Capture the cell that displays the provided text and extract its (X, Y) central coordinate. 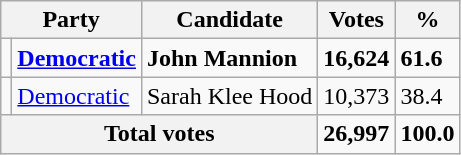
61.6 (428, 58)
Candidate (229, 20)
John Mannion (229, 58)
Party (72, 20)
10,373 (356, 96)
Total votes (160, 134)
16,624 (356, 58)
% (428, 20)
26,997 (356, 134)
Votes (356, 20)
38.4 (428, 96)
Sarah Klee Hood (229, 96)
100.0 (428, 134)
